Detect which cell encompasses the target text, then output its [X, Y] center coordinate. 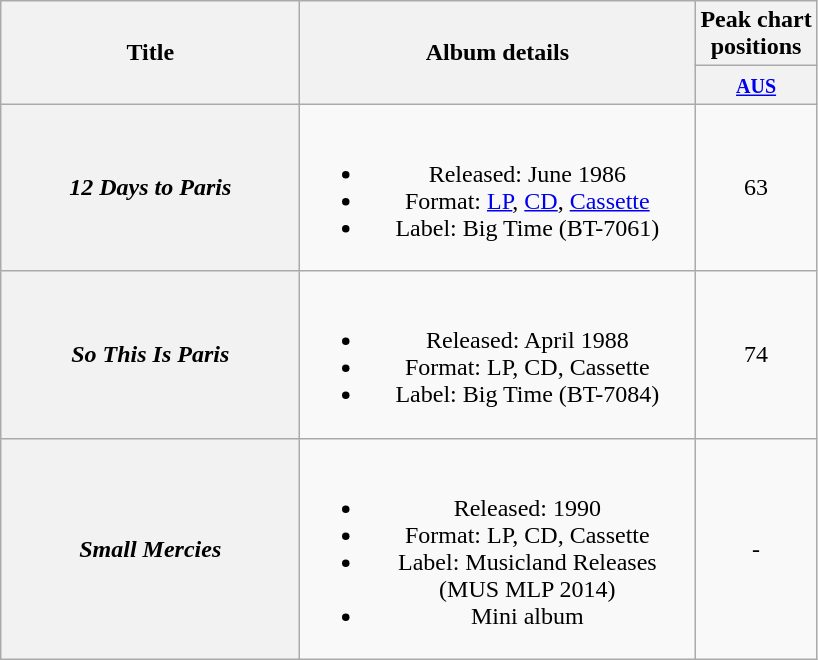
Released: 1990Format: LP, CD, CassetteLabel: Musicland Releases (MUS MLP 2014)Mini album [498, 548]
74 [756, 354]
AUS [756, 85]
- [756, 548]
Album details [498, 52]
12 Days to Paris [150, 188]
Title [150, 52]
63 [756, 188]
Small Mercies [150, 548]
Released: April 1988Format: LP, CD, CassetteLabel: Big Time (BT-7084) [498, 354]
So This Is Paris [150, 354]
Peak chartpositions [756, 34]
Released: June 1986Format: LP, CD, CassetteLabel: Big Time (BT-7061) [498, 188]
